From the cell containing the given text, extract its center point as [X, Y] coordinate. 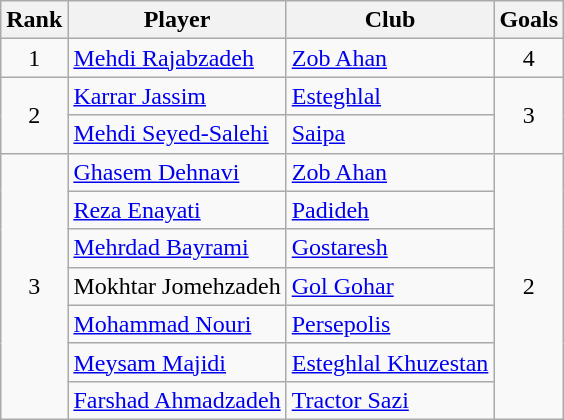
Karrar Jassim [177, 96]
Reza Enayati [177, 210]
Mohammad Nouri [177, 324]
Club [390, 20]
4 [529, 58]
Mehdi Seyed-Salehi [177, 134]
Goals [529, 20]
1 [34, 58]
Persepolis [390, 324]
Meysam Majidi [177, 362]
Gol Gohar [390, 286]
Mehdi Rajabzadeh [177, 58]
Rank [34, 20]
Ghasem Dehnavi [177, 172]
Esteghlal Khuzestan [390, 362]
Gostaresh [390, 248]
Mokhtar Jomehzadeh [177, 286]
Padideh [390, 210]
Esteghlal [390, 96]
Saipa [390, 134]
Tractor Sazi [390, 400]
Farshad Ahmadzadeh [177, 400]
Mehrdad Bayrami [177, 248]
Player [177, 20]
